Output the [X, Y] coordinate of the center of the cell containing the given text.  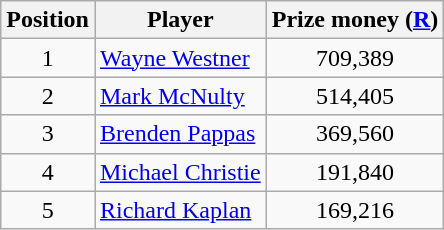
191,840 [355, 172]
4 [48, 172]
Position [48, 20]
2 [48, 96]
5 [48, 210]
3 [48, 134]
Mark McNulty [180, 96]
514,405 [355, 96]
Brenden Pappas [180, 134]
709,389 [355, 58]
Wayne Westner [180, 58]
Player [180, 20]
369,560 [355, 134]
Richard Kaplan [180, 210]
169,216 [355, 210]
Prize money (R) [355, 20]
1 [48, 58]
Michael Christie [180, 172]
